For the text-containing cell, return its midpoint in (x, y) coordinate format. 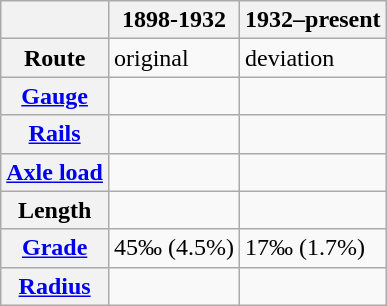
Axle load (55, 172)
45‰ (4.5%) (174, 248)
original (174, 58)
Rails (55, 134)
1898-1932 (174, 20)
1932–present (314, 20)
Grade (55, 248)
deviation (314, 58)
Route (55, 58)
17‰ (1.7%) (314, 248)
Gauge (55, 96)
Radius (55, 286)
Length (55, 210)
